Provide the [x, y] coordinate of the cell's center where the given text is located.  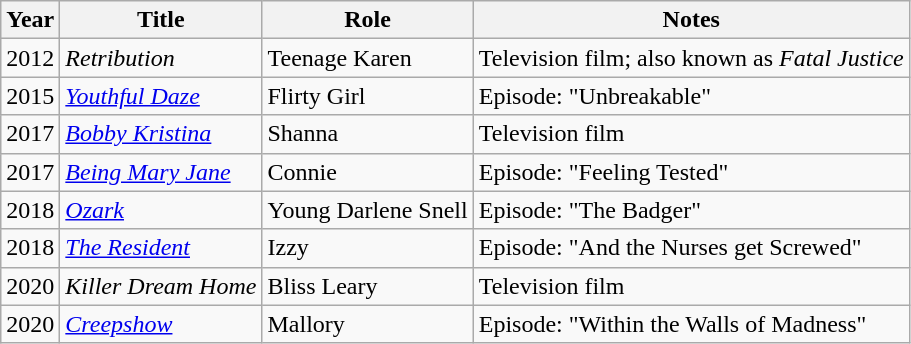
Retribution [161, 58]
2015 [30, 96]
Ozark [161, 210]
Episode: "And the Nurses get Screwed" [691, 248]
Episode: "Unbreakable" [691, 96]
Being Mary Jane [161, 172]
Role [368, 20]
Episode: "Within the Walls of Madness" [691, 324]
Youthful Daze [161, 96]
Title [161, 20]
Episode: "Feeling Tested" [691, 172]
Teenage Karen [368, 58]
Television film; also known as Fatal Justice [691, 58]
Notes [691, 20]
2012 [30, 58]
Mallory [368, 324]
Young Darlene Snell [368, 210]
Year [30, 20]
Flirty Girl [368, 96]
Shanna [368, 134]
Creepshow [161, 324]
The Resident [161, 248]
Bliss Leary [368, 286]
Bobby Kristina [161, 134]
Killer Dream Home [161, 286]
Izzy [368, 248]
Episode: "The Badger" [691, 210]
Connie [368, 172]
